Return the [X, Y] coordinate for the center point of the cell that contains the specified text.  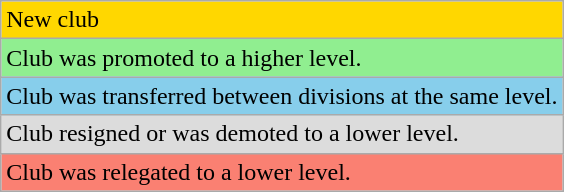
Club was transferred between divisions at the same level. [282, 96]
New club [282, 20]
Club was promoted to a higher level. [282, 58]
Club was relegated to a lower level. [282, 172]
Club resigned or was demoted to a lower level. [282, 134]
